Detect which cell encompasses the target text, then output its (x, y) center coordinate. 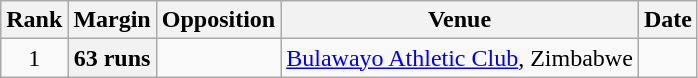
Venue (460, 20)
1 (34, 58)
Margin (112, 20)
Opposition (218, 20)
Date (668, 20)
63 runs (112, 58)
Rank (34, 20)
Bulawayo Athletic Club, Zimbabwe (460, 58)
